Return [X, Y] of the center of cell containing provided text 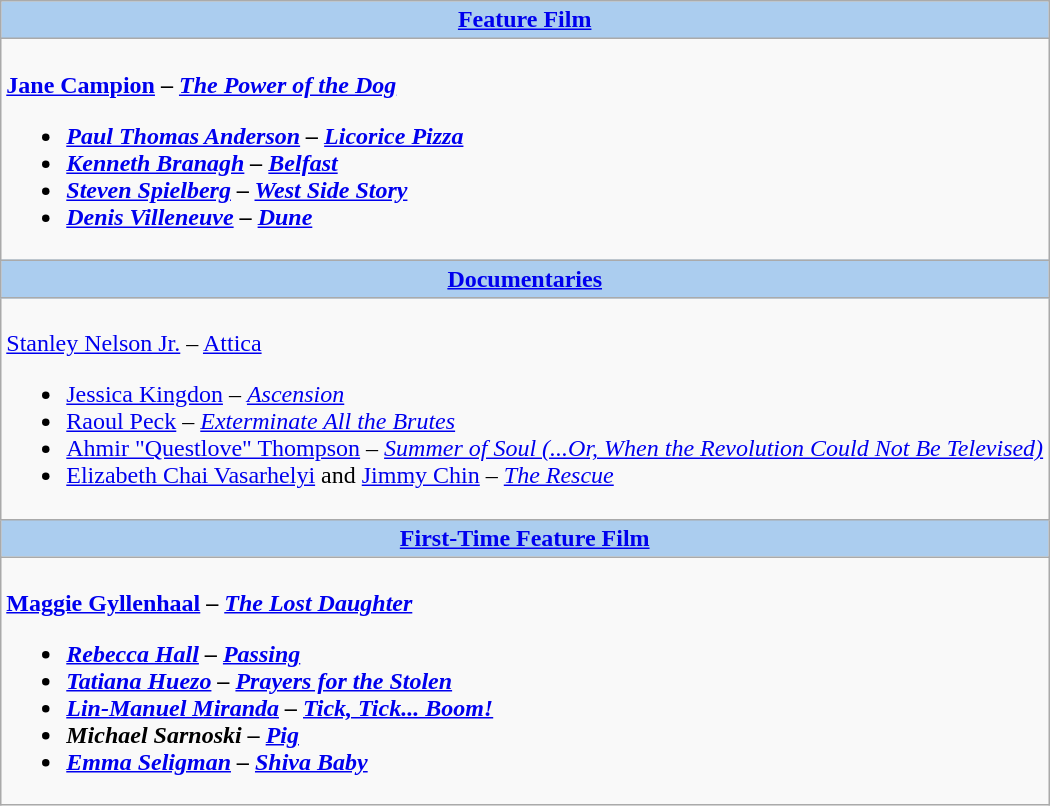
Feature Film [525, 20]
Documentaries [525, 279]
First-Time Feature Film [525, 538]
